Locate the cell with the specified text and output its [X, Y] center coordinate. 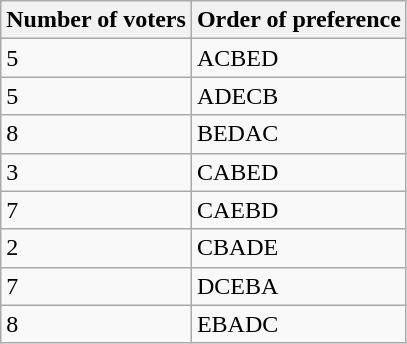
ACBED [298, 58]
BEDAC [298, 134]
ADECB [298, 96]
CAEBD [298, 210]
Number of voters [96, 20]
DCEBA [298, 286]
CABED [298, 172]
3 [96, 172]
CBADE [298, 248]
2 [96, 248]
EBADC [298, 324]
Order of preference [298, 20]
